Pinpoint the cell where the given text exists, returning its [X, Y] midpoint coordinate. 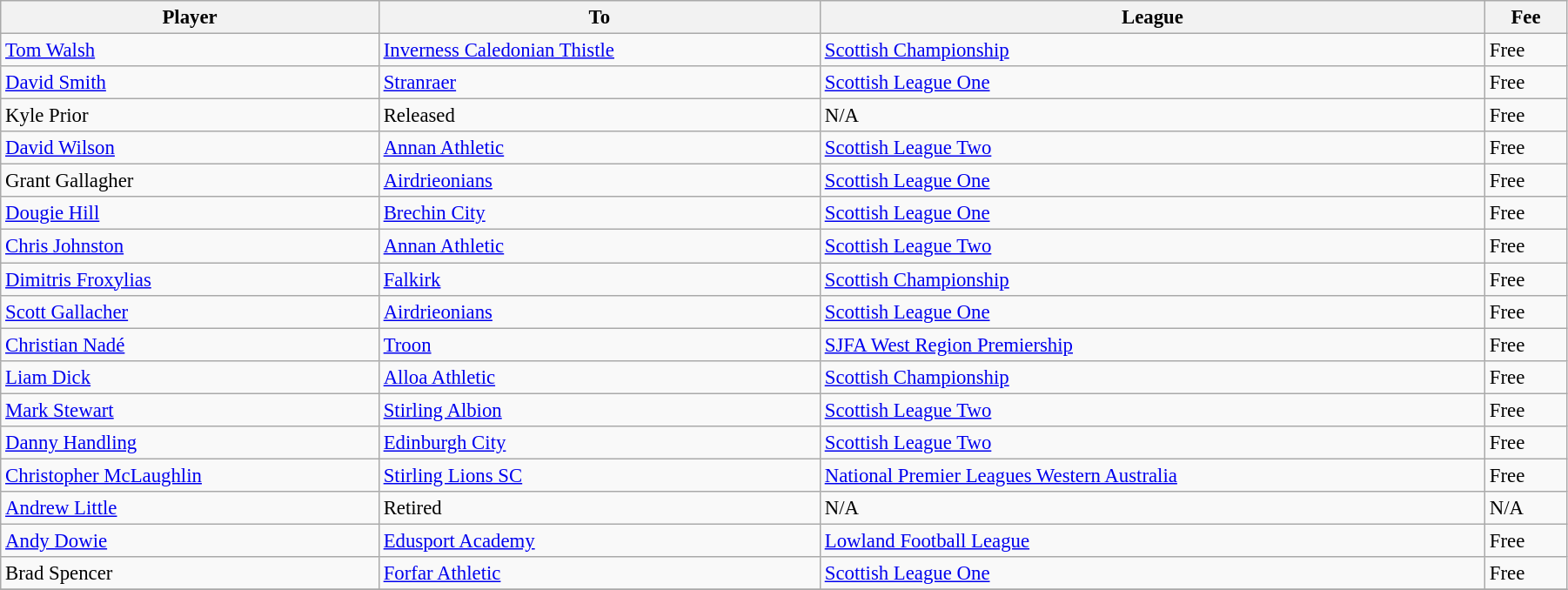
Alloa Athletic [599, 377]
Brad Spencer [190, 573]
Released [599, 116]
Christian Nadé [190, 345]
Stirling Lions SC [599, 475]
Forfar Athletic [599, 573]
To [599, 17]
Scott Gallacher [190, 312]
Inverness Caledonian Thistle [599, 50]
Troon [599, 345]
Dimitris Froxylias [190, 279]
Liam Dick [190, 377]
Edinburgh City [599, 443]
Danny Handling [190, 443]
Stirling Albion [599, 410]
Dougie Hill [190, 213]
National Premier Leagues Western Australia [1152, 475]
David Wilson [190, 148]
Christopher McLaughlin [190, 475]
Player [190, 17]
Stranraer [599, 83]
Brechin City [599, 213]
Retired [599, 508]
League [1152, 17]
Andrew Little [190, 508]
Edusport Academy [599, 540]
Tom Walsh [190, 50]
David Smith [190, 83]
Falkirk [599, 279]
Lowland Football League [1152, 540]
Kyle Prior [190, 116]
Andy Dowie [190, 540]
Mark Stewart [190, 410]
Fee [1526, 17]
SJFA West Region Premiership [1152, 345]
Grant Gallagher [190, 181]
Chris Johnston [190, 246]
